Pinpoint the cell where the given text exists, returning its (X, Y) midpoint coordinate. 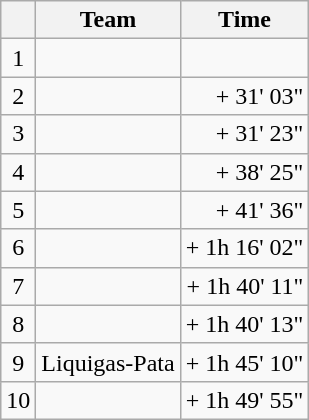
Team (108, 20)
10 (18, 400)
6 (18, 248)
5 (18, 210)
+ 1h 40' 11" (244, 286)
+ 1h 16' 02" (244, 248)
9 (18, 362)
+ 31' 03" (244, 96)
+ 41' 36" (244, 210)
+ 38' 25" (244, 172)
+ 1h 45' 10" (244, 362)
+ 31' 23" (244, 134)
2 (18, 96)
7 (18, 286)
8 (18, 324)
Time (244, 20)
3 (18, 134)
Liquigas-Pata (108, 362)
4 (18, 172)
1 (18, 58)
+ 1h 40' 13" (244, 324)
+ 1h 49' 55" (244, 400)
